Identify which cell holds the provided text, then report its [x, y] central coordinate. 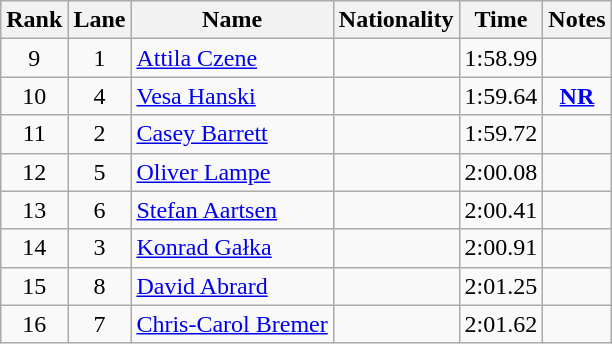
Lane [100, 20]
Attila Czene [232, 58]
2 [100, 134]
David Abrard [232, 286]
15 [34, 286]
1 [100, 58]
3 [100, 248]
10 [34, 96]
13 [34, 210]
4 [100, 96]
1:59.72 [501, 134]
Casey Barrett [232, 134]
7 [100, 324]
2:01.25 [501, 286]
6 [100, 210]
Oliver Lampe [232, 172]
Chris-Carol Bremer [232, 324]
Stefan Aartsen [232, 210]
Time [501, 20]
1:58.99 [501, 58]
2:01.62 [501, 324]
2:00.91 [501, 248]
11 [34, 134]
5 [100, 172]
2:00.41 [501, 210]
NR [577, 96]
Notes [577, 20]
Rank [34, 20]
Nationality [396, 20]
1:59.64 [501, 96]
8 [100, 286]
14 [34, 248]
Konrad Gałka [232, 248]
Name [232, 20]
16 [34, 324]
Vesa Hanski [232, 96]
2:00.08 [501, 172]
12 [34, 172]
9 [34, 58]
